Capture the cell that displays the provided text and extract its (X, Y) central coordinate. 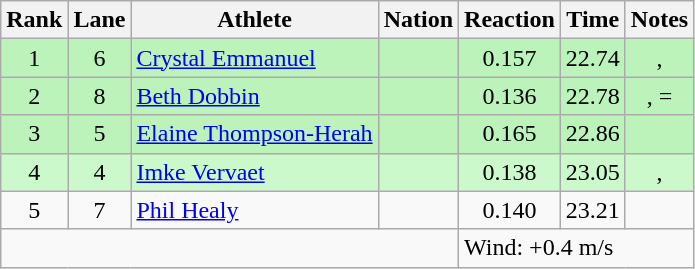
Reaction (510, 20)
0.165 (510, 134)
0.140 (510, 210)
7 (100, 210)
0.136 (510, 96)
0.157 (510, 58)
Imke Vervaet (254, 172)
Crystal Emmanuel (254, 58)
0.138 (510, 172)
1 (34, 58)
, = (659, 96)
Phil Healy (254, 210)
23.21 (592, 210)
Notes (659, 20)
Elaine Thompson-Herah (254, 134)
Wind: +0.4 m/s (576, 248)
Athlete (254, 20)
23.05 (592, 172)
22.86 (592, 134)
22.78 (592, 96)
Nation (418, 20)
6 (100, 58)
Time (592, 20)
2 (34, 96)
3 (34, 134)
Rank (34, 20)
8 (100, 96)
Lane (100, 20)
22.74 (592, 58)
Beth Dobbin (254, 96)
